Return the (x, y) coordinate for the center point of the cell that contains the specified text.  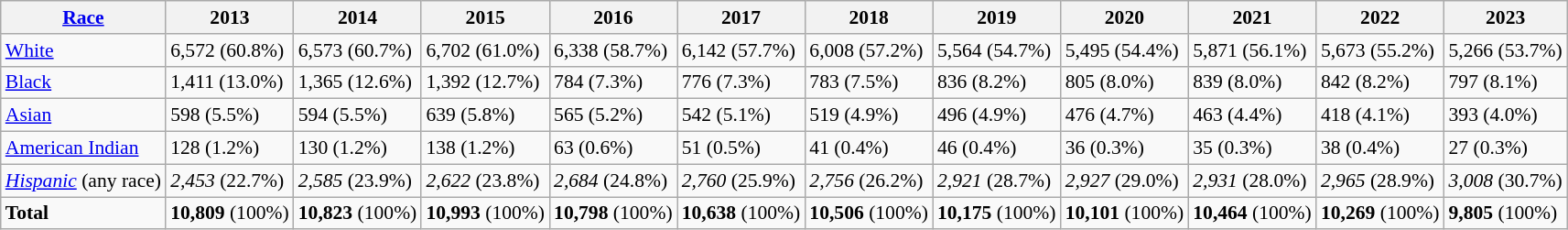
2020 (1125, 17)
Total (83, 214)
35 (0.3%) (1252, 148)
565 (5.2%) (613, 115)
783 (7.5%) (869, 82)
839 (8.0%) (1252, 82)
6,008 (57.2%) (869, 50)
594 (5.5%) (358, 115)
Asian (83, 115)
6,572 (60.8%) (230, 50)
36 (0.3%) (1125, 148)
138 (1.2%) (485, 148)
38 (0.4%) (1380, 148)
Hispanic (any race) (83, 181)
542 (5.1%) (741, 115)
46 (0.4%) (997, 148)
White (83, 50)
2,756 (26.2%) (869, 181)
10,993 (100%) (485, 214)
805 (8.0%) (1125, 82)
476 (4.7%) (1125, 115)
3,008 (30.7%) (1506, 181)
10,464 (100%) (1252, 214)
2,965 (28.9%) (1380, 181)
128 (1.2%) (230, 148)
2013 (230, 17)
2014 (358, 17)
1,411 (13.0%) (230, 82)
2,684 (24.8%) (613, 181)
51 (0.5%) (741, 148)
842 (8.2%) (1380, 82)
2,622 (23.8%) (485, 181)
2,585 (23.9%) (358, 181)
130 (1.2%) (358, 148)
10,269 (100%) (1380, 214)
6,573 (60.7%) (358, 50)
2,927 (29.0%) (1125, 181)
2,921 (28.7%) (997, 181)
5,564 (54.7%) (997, 50)
496 (4.9%) (997, 115)
63 (0.6%) (613, 148)
Black (83, 82)
American Indian (83, 148)
2,931 (28.0%) (1252, 181)
784 (7.3%) (613, 82)
10,809 (100%) (230, 214)
6,142 (57.7%) (741, 50)
6,338 (58.7%) (613, 50)
1,365 (12.6%) (358, 82)
10,638 (100%) (741, 214)
393 (4.0%) (1506, 115)
2,453 (22.7%) (230, 181)
5,673 (55.2%) (1380, 50)
2,760 (25.9%) (741, 181)
598 (5.5%) (230, 115)
418 (4.1%) (1380, 115)
2019 (997, 17)
10,798 (100%) (613, 214)
10,823 (100%) (358, 214)
10,101 (100%) (1125, 214)
2023 (1506, 17)
797 (8.1%) (1506, 82)
2018 (869, 17)
10,506 (100%) (869, 214)
2017 (741, 17)
519 (4.9%) (869, 115)
2021 (1252, 17)
5,871 (56.1%) (1252, 50)
2022 (1380, 17)
2016 (613, 17)
5,266 (53.7%) (1506, 50)
10,175 (100%) (997, 214)
463 (4.4%) (1252, 115)
27 (0.3%) (1506, 148)
41 (0.4%) (869, 148)
776 (7.3%) (741, 82)
5,495 (54.4%) (1125, 50)
2015 (485, 17)
9,805 (100%) (1506, 214)
1,392 (12.7%) (485, 82)
Race (83, 17)
639 (5.8%) (485, 115)
836 (8.2%) (997, 82)
6,702 (61.0%) (485, 50)
